Return the (X, Y) coordinate for the center point of the cell that contains the specified text.  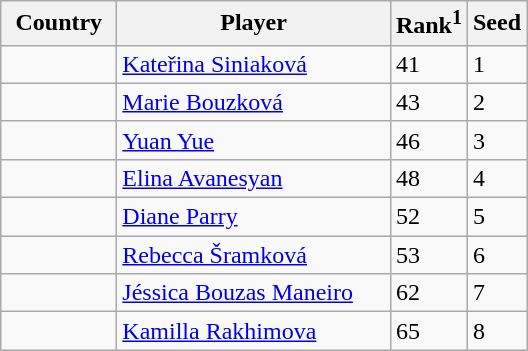
62 (428, 293)
Kateřina Siniaková (254, 64)
43 (428, 102)
2 (496, 102)
41 (428, 64)
Jéssica Bouzas Maneiro (254, 293)
65 (428, 331)
Rebecca Šramková (254, 255)
6 (496, 255)
Yuan Yue (254, 140)
Country (59, 24)
3 (496, 140)
Kamilla Rakhimova (254, 331)
5 (496, 217)
8 (496, 331)
4 (496, 178)
7 (496, 293)
52 (428, 217)
Diane Parry (254, 217)
1 (496, 64)
Seed (496, 24)
Player (254, 24)
Rank1 (428, 24)
53 (428, 255)
Marie Bouzková (254, 102)
48 (428, 178)
46 (428, 140)
Elina Avanesyan (254, 178)
